Return the (x, y) coordinate for the center point of the cell that contains the specified text.  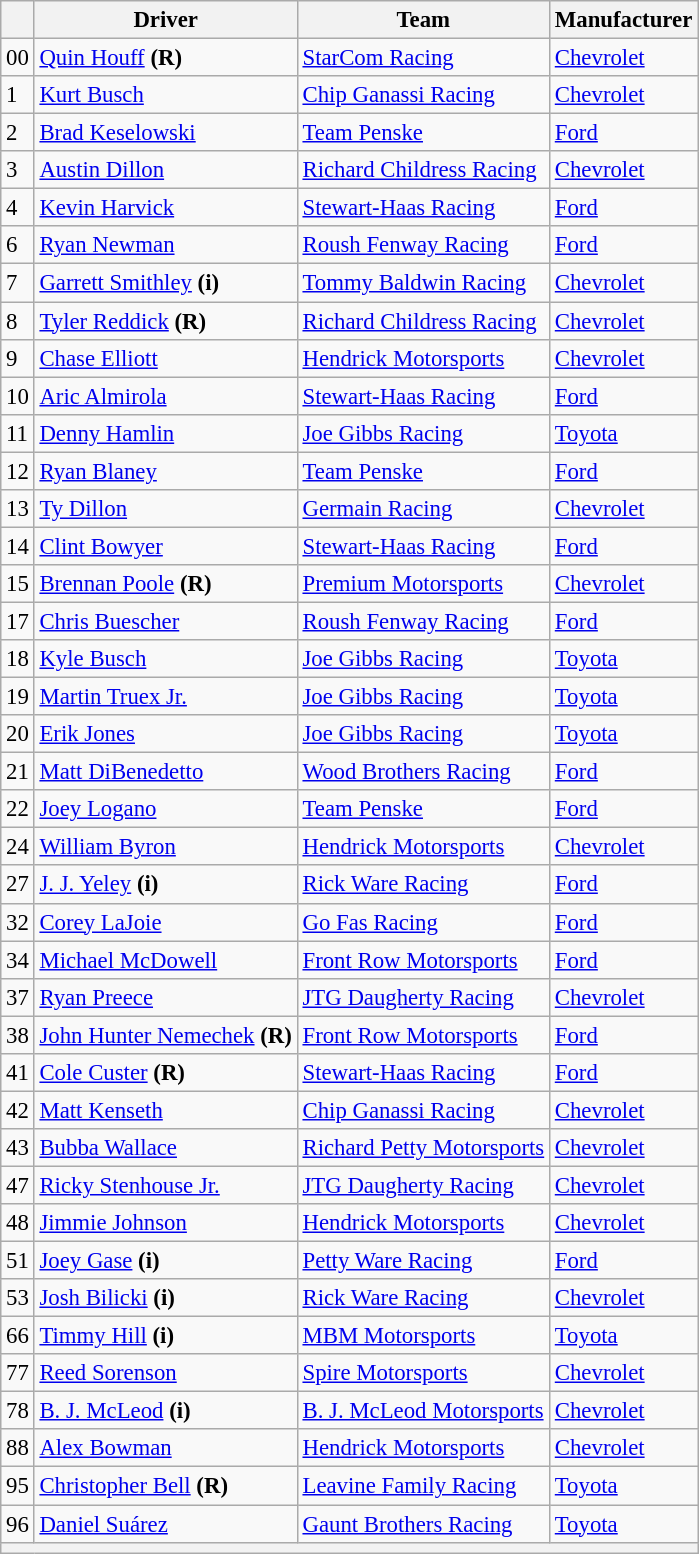
Daniel Suárez (166, 1524)
Reed Sorenson (166, 1373)
66 (18, 1336)
51 (18, 1261)
Gaunt Brothers Racing (423, 1524)
Manufacturer (623, 20)
Erik Jones (166, 734)
43 (18, 1148)
Brennan Poole (R) (166, 584)
53 (18, 1298)
Ryan Blaney (166, 471)
Matt Kenseth (166, 1110)
2 (18, 133)
Tommy Baldwin Racing (423, 283)
Germain Racing (423, 509)
Petty Ware Racing (423, 1261)
11 (18, 433)
Ryan Newman (166, 245)
Quin Houff (R) (166, 58)
Aric Almirola (166, 396)
21 (18, 772)
Tyler Reddick (R) (166, 321)
Driver (166, 20)
Bubba Wallace (166, 1148)
Kyle Busch (166, 659)
Team (423, 20)
19 (18, 697)
13 (18, 509)
Chase Elliott (166, 358)
88 (18, 1449)
1 (18, 95)
7 (18, 283)
Cole Custer (R) (166, 1073)
Ty Dillon (166, 509)
Wood Brothers Racing (423, 772)
Christopher Bell (R) (166, 1486)
Joey Gase (i) (166, 1261)
Matt DiBenedetto (166, 772)
William Byron (166, 847)
Michael McDowell (166, 960)
24 (18, 847)
Martin Truex Jr. (166, 697)
B. J. McLeod (i) (166, 1411)
27 (18, 885)
Alex Bowman (166, 1449)
4 (18, 208)
Kevin Harvick (166, 208)
96 (18, 1524)
Leavine Family Racing (423, 1486)
Joey Logano (166, 809)
22 (18, 809)
34 (18, 960)
18 (18, 659)
Jimmie Johnson (166, 1223)
Denny Hamlin (166, 433)
Go Fas Racing (423, 922)
Clint Bowyer (166, 546)
41 (18, 1073)
John Hunter Nemechek (R) (166, 1035)
15 (18, 584)
StarCom Racing (423, 58)
38 (18, 1035)
17 (18, 621)
78 (18, 1411)
Josh Bilicki (i) (166, 1298)
Ricky Stenhouse Jr. (166, 1185)
MBM Motorsports (423, 1336)
6 (18, 245)
32 (18, 922)
Premium Motorsports (423, 584)
77 (18, 1373)
B. J. McLeod Motorsports (423, 1411)
Austin Dillon (166, 170)
9 (18, 358)
10 (18, 396)
8 (18, 321)
3 (18, 170)
37 (18, 997)
Brad Keselowski (166, 133)
J. J. Yeley (i) (166, 885)
00 (18, 58)
47 (18, 1185)
Timmy Hill (i) (166, 1336)
Garrett Smithley (i) (166, 283)
Chris Buescher (166, 621)
20 (18, 734)
12 (18, 471)
Richard Petty Motorsports (423, 1148)
42 (18, 1110)
48 (18, 1223)
95 (18, 1486)
Spire Motorsports (423, 1373)
Corey LaJoie (166, 922)
14 (18, 546)
Kurt Busch (166, 95)
Ryan Preece (166, 997)
